Return the (X, Y) coordinate for the center point of the cell that contains the specified text.  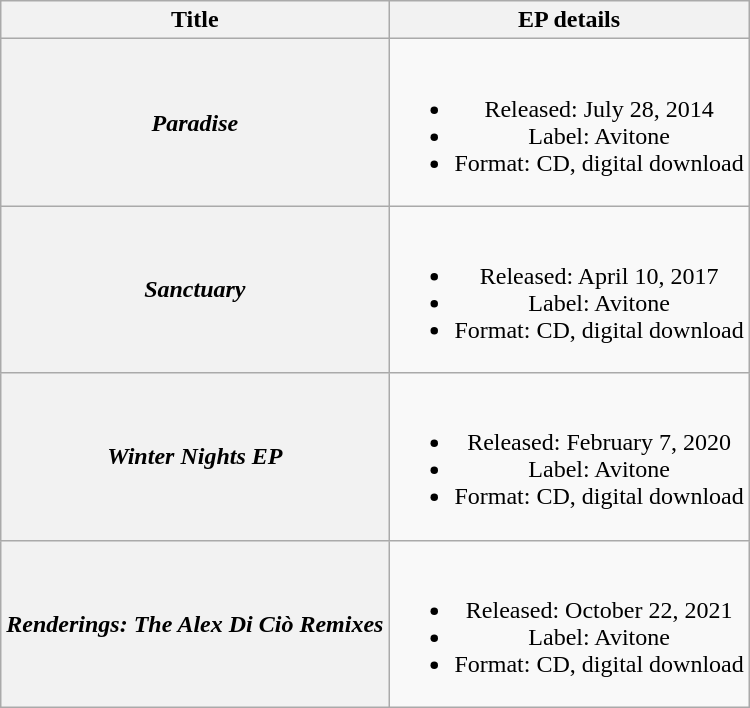
Winter Nights EP (195, 456)
Released: October 22, 2021Label: AvitoneFormat: CD, digital download (569, 624)
Released: April 10, 2017Label: AvitoneFormat: CD, digital download (569, 290)
Renderings: The Alex Di Ciò Remixes (195, 624)
Title (195, 20)
Sanctuary (195, 290)
Paradise (195, 122)
Released: July 28, 2014Label: AvitoneFormat: CD, digital download (569, 122)
EP details (569, 20)
Released: February 7, 2020Label: AvitoneFormat: CD, digital download (569, 456)
